Return the (X, Y) coordinate for the center point of the cell that contains the specified text.  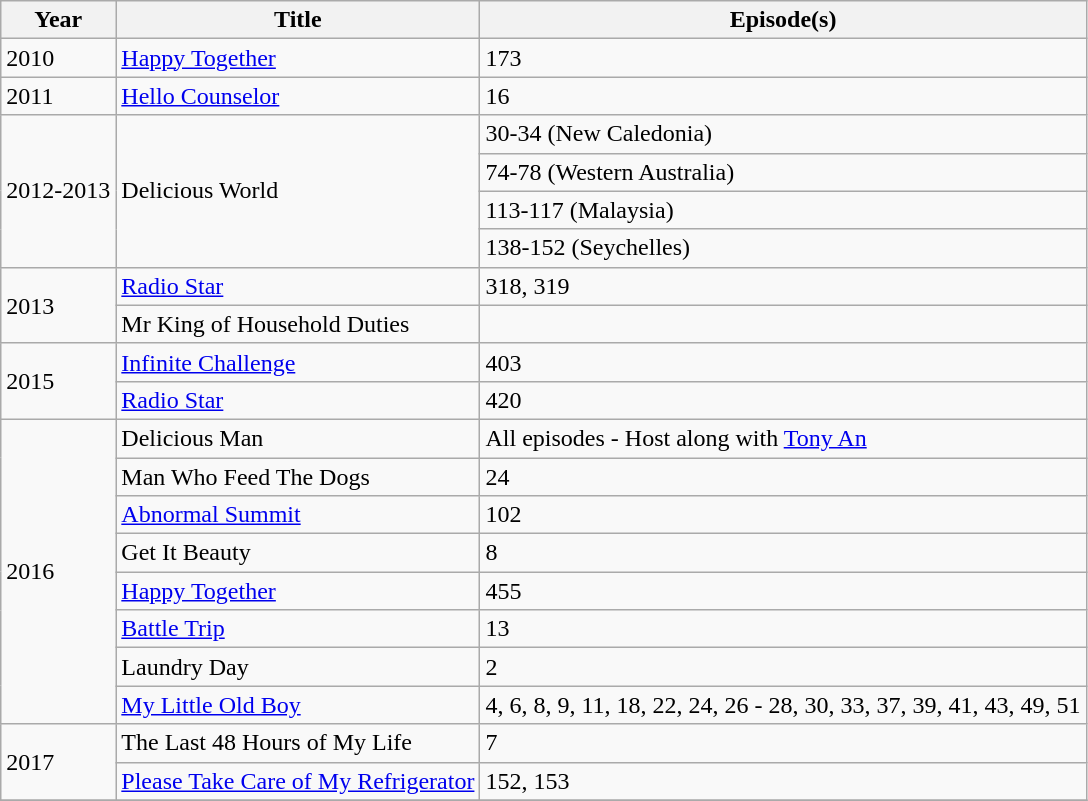
Abnormal Summit (298, 515)
Year (58, 20)
318, 319 (783, 286)
13 (783, 629)
16 (783, 96)
Laundry Day (298, 667)
Title (298, 20)
Infinite Challenge (298, 362)
74-78 (Western Australia) (783, 172)
420 (783, 400)
2013 (58, 305)
Episode(s) (783, 20)
4, 6, 8, 9, 11, 18, 22, 24, 26 - 28, 30, 33, 37, 39, 41, 43, 49, 51 (783, 705)
The Last 48 Hours of My Life (298, 743)
2 (783, 667)
30-34 (New Caledonia) (783, 134)
173 (783, 58)
Hello Counselor (298, 96)
Battle Trip (298, 629)
Delicious World (298, 191)
2012-2013 (58, 191)
102 (783, 515)
Delicious Man (298, 438)
113-117 (Malaysia) (783, 210)
2010 (58, 58)
2017 (58, 762)
2015 (58, 381)
2011 (58, 96)
My Little Old Boy (298, 705)
Mr King of Household Duties (298, 324)
8 (783, 553)
7 (783, 743)
Man Who Feed The Dogs (298, 477)
Get It Beauty (298, 553)
138-152 (Seychelles) (783, 248)
24 (783, 477)
All episodes - Host along with Tony An (783, 438)
2016 (58, 571)
455 (783, 591)
152, 153 (783, 781)
Please Take Care of My Refrigerator (298, 781)
403 (783, 362)
